Detect which cell encompasses the target text, then output its [x, y] center coordinate. 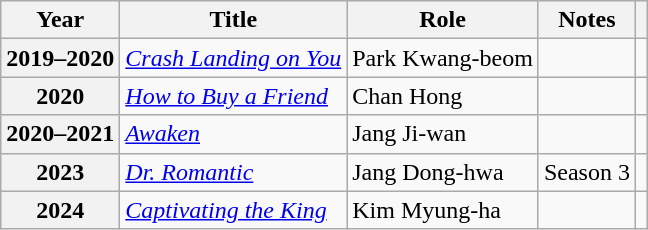
2020–2021 [60, 134]
Season 3 [586, 172]
Crash Landing on You [234, 58]
Captivating the King [234, 210]
Jang Dong-hwa [443, 172]
Title [234, 20]
Park Kwang-beom [443, 58]
Chan Hong [443, 96]
Notes [586, 20]
2019–2020 [60, 58]
Kim Myung-ha [443, 210]
2020 [60, 96]
How to Buy a Friend [234, 96]
Jang Ji-wan [443, 134]
Awaken [234, 134]
Role [443, 20]
2024 [60, 210]
Year [60, 20]
Dr. Romantic [234, 172]
2023 [60, 172]
